Return the [x, y] coordinate for the center point of the cell that contains the specified text.  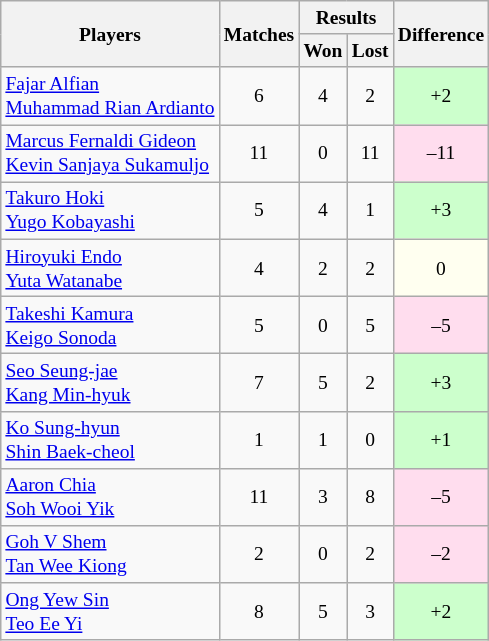
Takuro Hoki Yugo Kobayashi [110, 210]
Goh V Shem Tan Wee Kiong [110, 554]
Marcus Fernaldi Gideon Kevin Sanjaya Sukamuljo [110, 154]
Ko Sung-hyun Shin Baek-cheol [110, 440]
Matches [259, 34]
Ong Yew Sin Teo Ee Yi [110, 612]
Fajar Alfian Muhammad Rian Ardianto [110, 96]
Players [110, 34]
Hiroyuki Endo Yuta Watanabe [110, 268]
Difference [441, 34]
Lost [370, 50]
+1 [441, 440]
7 [259, 382]
Results [346, 18]
Seo Seung-jae Kang Min-hyuk [110, 382]
Won [323, 50]
Aaron Chia Soh Wooi Yik [110, 496]
–2 [441, 554]
–11 [441, 154]
6 [259, 96]
Takeshi Kamura Keigo Sonoda [110, 324]
